From the cell containing the given text, extract its center point as (X, Y) coordinate. 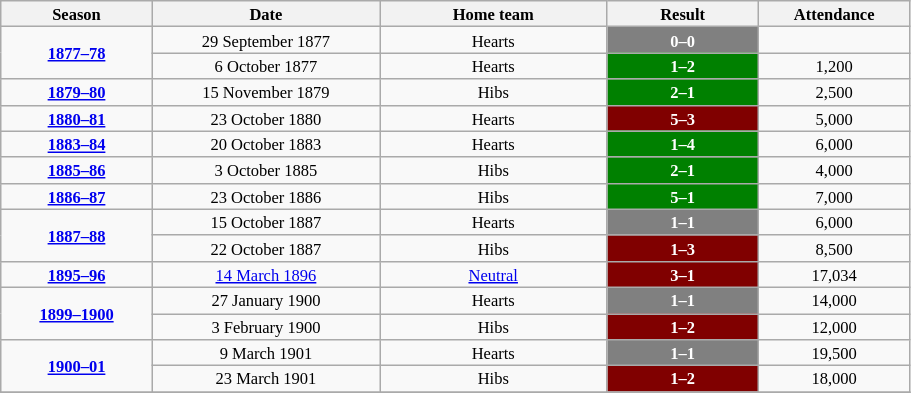
3 October 1885 (266, 170)
Date (266, 14)
5,000 (834, 118)
18,000 (834, 379)
1886–87 (77, 196)
17,034 (834, 274)
12,000 (834, 327)
1883–84 (77, 144)
6 October 1877 (266, 66)
1899–1900 (77, 313)
20 October 1883 (266, 144)
0–0 (683, 40)
8,500 (834, 248)
23 March 1901 (266, 379)
22 October 1887 (266, 248)
4,000 (834, 170)
19,500 (834, 353)
3 February 1900 (266, 327)
Season (77, 14)
1877–78 (77, 53)
Result (683, 14)
Attendance (834, 14)
1887–88 (77, 235)
7,000 (834, 196)
5–3 (683, 118)
1879–80 (77, 92)
Neutral (494, 274)
1900–01 (77, 366)
23 October 1886 (266, 196)
14,000 (834, 300)
9 March 1901 (266, 353)
5–1 (683, 196)
1–3 (683, 248)
Home team (494, 14)
1880–81 (77, 118)
1885–86 (77, 170)
15 November 1879 (266, 92)
1,200 (834, 66)
1–4 (683, 144)
15 October 1887 (266, 222)
14 March 1896 (266, 274)
3–1 (683, 274)
27 January 1900 (266, 300)
1895–96 (77, 274)
29 September 1877 (266, 40)
23 October 1880 (266, 118)
2,500 (834, 92)
